Determine the (x, y) coordinate at the center of the cell enclosing the given text.  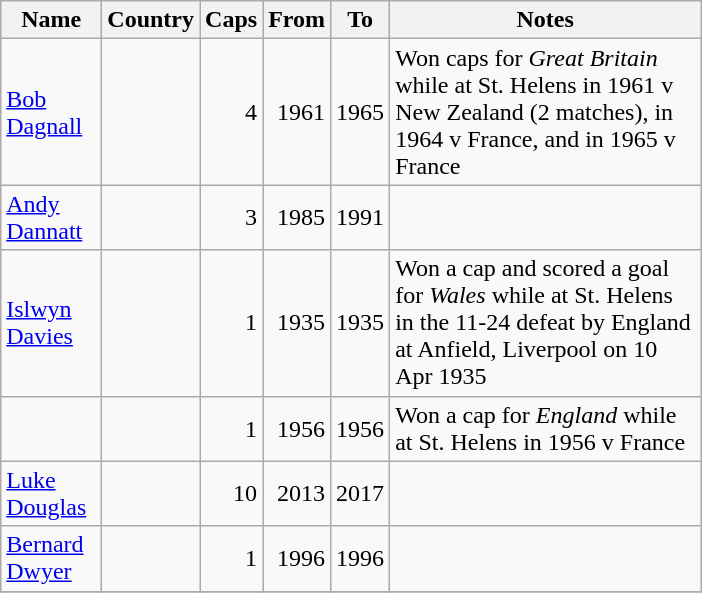
3 (232, 218)
Won a cap for England while at St. Helens in 1956 v France (546, 428)
Luke Douglas (52, 494)
To (360, 20)
1961 (297, 112)
Islwyn Davies (52, 323)
Country (151, 20)
Andy Dannatt (52, 218)
Won a cap and scored a goal for Wales while at St. Helens in the 11-24 defeat by England at Anfield, Liverpool on 10 Apr 1935 (546, 323)
Bob Dagnall (52, 112)
4 (232, 112)
2017 (360, 494)
1991 (360, 218)
From (297, 20)
Notes (546, 20)
1985 (297, 218)
Caps (232, 20)
Name (52, 20)
Won caps for Great Britain while at St. Helens in 1961 v New Zealand (2 matches), in 1964 v France, and in 1965 v France (546, 112)
10 (232, 494)
Bernard Dwyer (52, 558)
2013 (297, 494)
1965 (360, 112)
